Scan for the cell matching the given text and deliver its [x, y] coordinate at center. 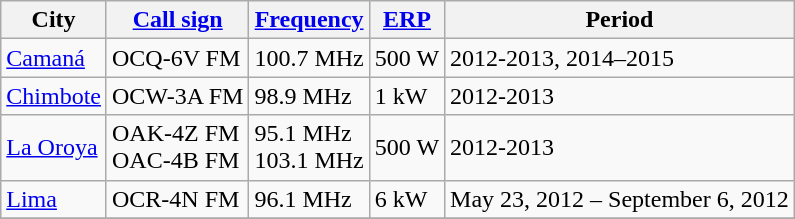
City [54, 20]
1 kW [406, 96]
98.9 MHz [309, 96]
100.7 MHz [309, 58]
Frequency [309, 20]
La Oroya [54, 148]
May 23, 2012 – September 6, 2012 [620, 199]
6 kW [406, 199]
Call sign [177, 20]
Chimbote [54, 96]
OCR-4N FM [177, 199]
ERP [406, 20]
OCQ-6V FM [177, 58]
2012-2013, 2014–2015 [620, 58]
OAK-4Z FMOAC-4B FM [177, 148]
Period [620, 20]
OCW-3A FM [177, 96]
96.1 MHz [309, 199]
Lima [54, 199]
95.1 MHz103.1 MHz [309, 148]
Camaná [54, 58]
